Detect which cell encompasses the target text, then output its (X, Y) center coordinate. 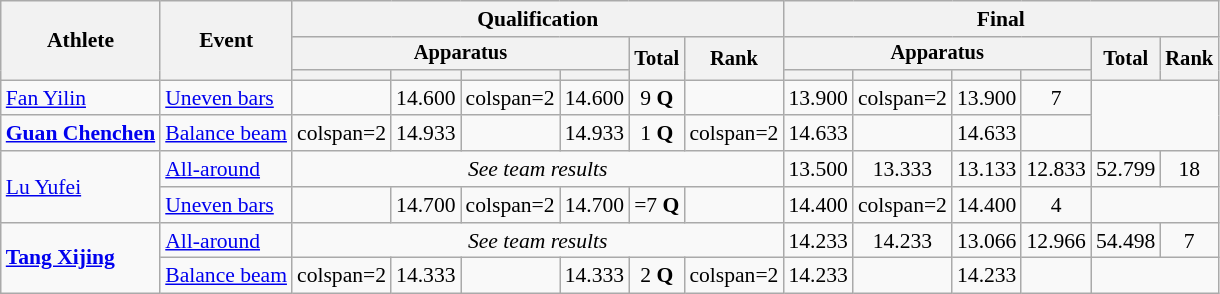
Fan Yilin (80, 98)
Tang Xijing (80, 258)
Qualification (538, 19)
Athlete (80, 40)
13.500 (818, 169)
9 Q (656, 98)
52.799 (1126, 169)
=7 Q (656, 205)
13.333 (902, 169)
18 (1189, 169)
13.066 (986, 241)
4 (1056, 205)
13.133 (986, 169)
1 Q (656, 134)
Final (1000, 19)
12.833 (1056, 169)
12.966 (1056, 241)
2 Q (656, 276)
Event (226, 40)
54.498 (1126, 241)
Lu Yufei (80, 186)
Guan Chenchen (80, 134)
